Search for the cell housing the specified text and yield its [X, Y] center coordinate. 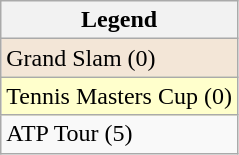
Grand Slam (0) [120, 58]
ATP Tour (5) [120, 134]
Tennis Masters Cup (0) [120, 96]
Legend [120, 20]
